Extract the [x, y] coordinate from the center of the cell holding the provided text.  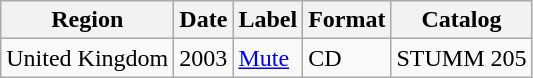
Format [347, 20]
Catalog [462, 20]
United Kingdom [88, 58]
STUMM 205 [462, 58]
Date [204, 20]
Mute [268, 58]
2003 [204, 58]
Region [88, 20]
CD [347, 58]
Label [268, 20]
